Identify which cell holds the provided text, then report its [x, y] central coordinate. 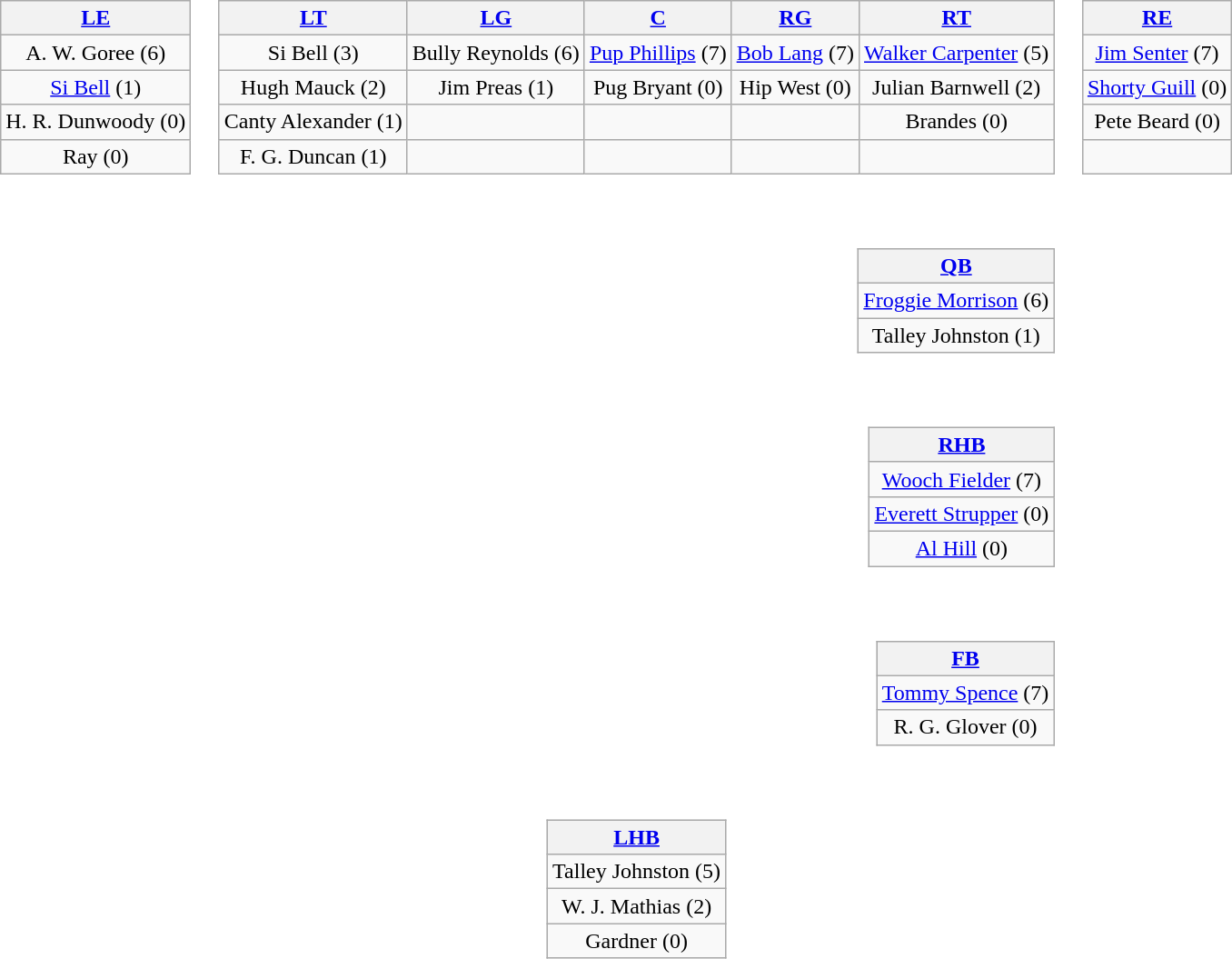
A. W. Goree (6) [96, 53]
RE [1157, 18]
LHB [637, 837]
Talley Johnston (5) [637, 872]
RG [795, 18]
H. R. Dunwoody (0) [96, 122]
FB Tommy Spence (7) R. G. Glover (0) [647, 681]
Al Hill (0) [961, 548]
Froggie Morrison (6) [956, 301]
Talley Johnston (1) [956, 335]
LT [313, 18]
Brandes (0) [957, 122]
C [658, 18]
RHB Wooch Fielder (7) Everett Strupper (0) Al Hill (0) [647, 484]
QB Froggie Morrison (6) Talley Johnston (1) [647, 288]
F. G. Duncan (1) [313, 156]
Shorty Guill (0) [1157, 87]
Bob Lang (7) [795, 53]
Pug Bryant (0) [658, 87]
Hugh Mauck (2) [313, 87]
Julian Barnwell (2) [957, 87]
W. J. Mathias (2) [637, 906]
Walker Carpenter (5) [957, 53]
Gardner (0) [637, 941]
Hip West (0) [795, 87]
Everett Strupper (0) [961, 514]
Ray (0) [96, 156]
Wooch Fielder (7) [961, 479]
R. G. Glover (0) [965, 727]
Pete Beard (0) [1157, 122]
LE [96, 18]
Bully Reynolds (6) [496, 53]
RHB [961, 445]
QB [956, 266]
Si Bell (1) [96, 87]
FB [965, 658]
RT [957, 18]
Si Bell (3) [313, 53]
Jim Preas (1) [496, 87]
Jim Senter (7) [1157, 53]
Tommy Spence (7) [965, 693]
Canty Alexander (1) [313, 122]
LG [496, 18]
Pup Phillips (7) [658, 53]
